Determine the (X, Y) coordinate at the center of the cell enclosing the given text.  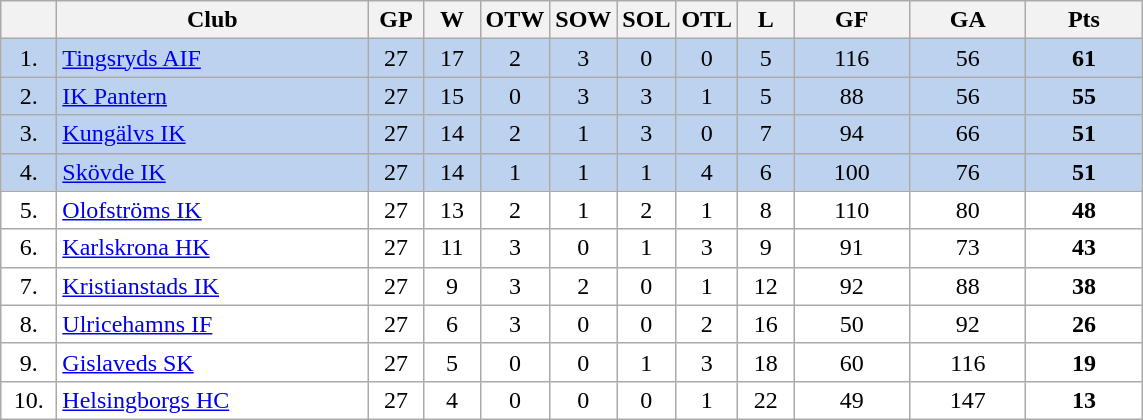
2. (29, 96)
OTL (707, 20)
9. (29, 362)
GP (396, 20)
8 (766, 210)
91 (852, 248)
73 (968, 248)
55 (1084, 96)
76 (968, 172)
17 (452, 58)
Kristianstads IK (212, 286)
Tingsryds AIF (212, 58)
18 (766, 362)
38 (1084, 286)
26 (1084, 324)
15 (452, 96)
147 (968, 400)
GA (968, 20)
SOW (584, 20)
60 (852, 362)
GF (852, 20)
IK Pantern (212, 96)
7. (29, 286)
1. (29, 58)
48 (1084, 210)
22 (766, 400)
Karlskrona HK (212, 248)
94 (852, 134)
OTW (515, 20)
4. (29, 172)
16 (766, 324)
100 (852, 172)
6. (29, 248)
L (766, 20)
11 (452, 248)
43 (1084, 248)
3. (29, 134)
Pts (1084, 20)
Club (212, 20)
W (452, 20)
7 (766, 134)
50 (852, 324)
5. (29, 210)
49 (852, 400)
8. (29, 324)
12 (766, 286)
SOL (646, 20)
Gislaveds SK (212, 362)
110 (852, 210)
61 (1084, 58)
19 (1084, 362)
Skövde IK (212, 172)
10. (29, 400)
Helsingborgs HC (212, 400)
Ulricehamns IF (212, 324)
Olofströms IK (212, 210)
80 (968, 210)
66 (968, 134)
Kungälvs IK (212, 134)
